Identify which cell holds the provided text, then report its (X, Y) central coordinate. 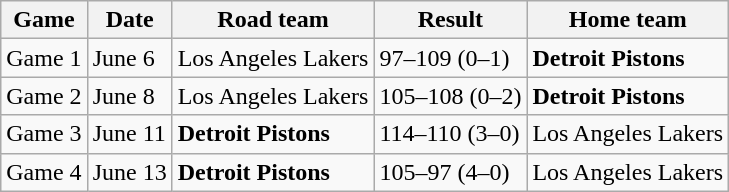
June 8 (130, 96)
June 6 (130, 58)
Date (130, 20)
114–110 (3–0) (450, 134)
Result (450, 20)
Home team (628, 20)
Game 1 (44, 58)
Game (44, 20)
97–109 (0–1) (450, 58)
Road team (273, 20)
Game 4 (44, 172)
Game 2 (44, 96)
Game 3 (44, 134)
June 13 (130, 172)
105–97 (4–0) (450, 172)
105–108 (0–2) (450, 96)
June 11 (130, 134)
